From the cell containing the given text, extract its center point as [X, Y] coordinate. 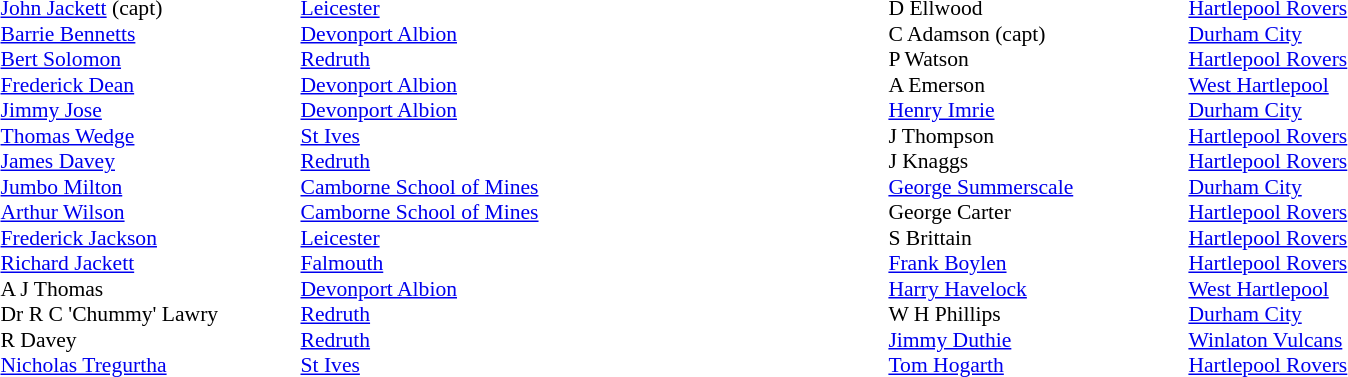
J Thompson [1038, 136]
Barrie Bennetts [150, 34]
P Watson [1038, 59]
Winlaton Vulcans [1268, 340]
R Davey [150, 340]
Leicester [419, 238]
J Knaggs [1038, 161]
Jumbo Milton [150, 187]
George Summerscale [1038, 187]
James Davey [150, 161]
Falmouth [419, 263]
Thomas Wedge [150, 136]
Dr R C 'Chummy' Lawry [150, 315]
Jimmy Duthie [1038, 340]
Richard Jackett [150, 263]
Jimmy Jose [150, 111]
Frank Boylen [1038, 263]
S Brittain [1038, 238]
St Ives [419, 136]
Harry Havelock [1038, 289]
W H Phillips [1038, 315]
George Carter [1038, 213]
Bert Solomon [150, 59]
A J Thomas [150, 289]
Arthur Wilson [150, 213]
Frederick Jackson [150, 238]
Frederick Dean [150, 85]
C Adamson (capt) [1038, 34]
A Emerson [1038, 85]
Henry Imrie [1038, 111]
